Identify which cell holds the provided text, then report its [X, Y] central coordinate. 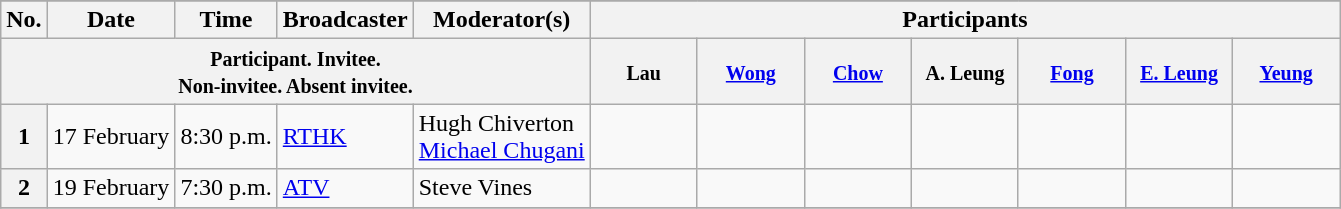
Hugh ChivertonMichael Chugani [502, 136]
Lau [644, 72]
RTHK [345, 136]
Participants [964, 20]
Chow [858, 72]
No. [24, 20]
2 [24, 188]
8:30 p.m. [226, 136]
Participant. Invitee. Non-invitee. Absent invitee. [296, 72]
Broadcaster [345, 20]
Steve Vines [502, 188]
Fong [1072, 72]
Date [111, 20]
Yeung [1286, 72]
17 February [111, 136]
A. Leung [964, 72]
7:30 p.m. [226, 188]
ATV [345, 188]
E. Leung [1180, 72]
Moderator(s) [502, 20]
19 February [111, 188]
Wong [750, 72]
1 [24, 136]
Time [226, 20]
